From the cell containing the given text, extract its center point as [x, y] coordinate. 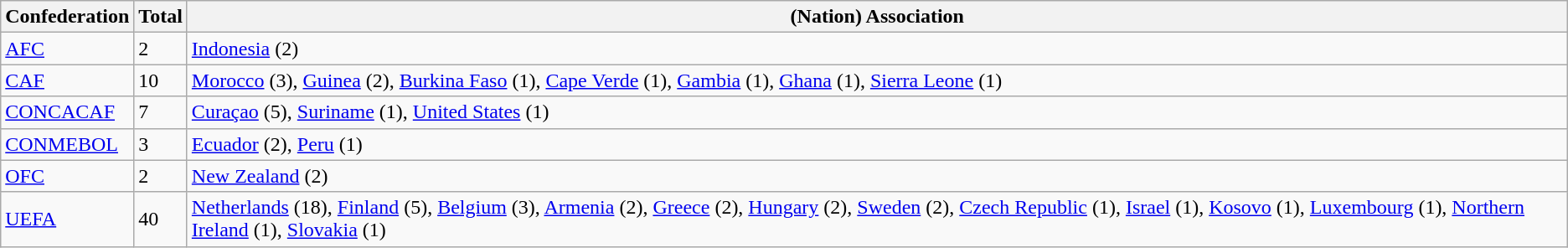
Total [161, 17]
New Zealand (2) [877, 176]
Confederation [67, 17]
OFC [67, 176]
7 [161, 112]
Curaçao (5), Suriname (1), United States (1) [877, 112]
CONCACAF [67, 112]
(Nation) Association [877, 17]
Ecuador (2), Peru (1) [877, 144]
Indonesia (2) [877, 49]
CONMEBOL [67, 144]
CAF [67, 80]
Morocco (3), Guinea (2), Burkina Faso (1), Cape Verde (1), Gambia (1), Ghana (1), Sierra Leone (1) [877, 80]
40 [161, 220]
AFC [67, 49]
UEFA [67, 220]
10 [161, 80]
3 [161, 144]
